From the cell containing the given text, extract its center point as (x, y) coordinate. 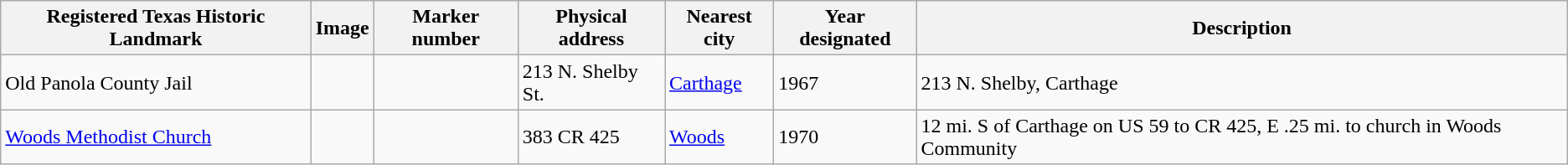
383 CR 425 (591, 137)
Image (342, 28)
Carthage (720, 82)
1970 (845, 137)
213 N. Shelby, Carthage (1241, 82)
12 mi. S of Carthage on US 59 to CR 425, E .25 mi. to church in Woods Community (1241, 137)
Registered Texas Historic Landmark (156, 28)
Physical address (591, 28)
Year designated (845, 28)
Description (1241, 28)
Marker number (446, 28)
Nearest city (720, 28)
1967 (845, 82)
Woods Methodist Church (156, 137)
213 N. Shelby St. (591, 82)
Woods (720, 137)
Old Panola County Jail (156, 82)
